Determine the [X, Y] coordinate at the center of the cell enclosing the given text.  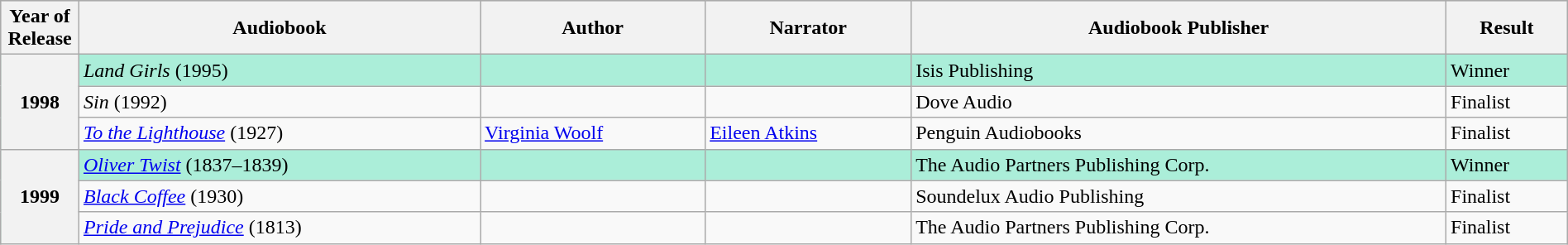
Year of Release [40, 28]
Sin (1992) [280, 102]
Black Coffee (1930) [280, 196]
1999 [40, 196]
Virginia Woolf [593, 133]
Isis Publishing [1179, 70]
Penguin Audiobooks [1179, 133]
Soundelux Audio Publishing [1179, 196]
Pride and Prejudice (1813) [280, 228]
Result [1507, 28]
Narrator [809, 28]
Audiobook [280, 28]
1998 [40, 102]
Dove Audio [1179, 102]
Eileen Atkins [809, 133]
Oliver Twist (1837–1839) [280, 165]
Author [593, 28]
Audiobook Publisher [1179, 28]
Land Girls (1995) [280, 70]
To the Lighthouse (1927) [280, 133]
